For the text-containing cell, return its midpoint in (X, Y) coordinate format. 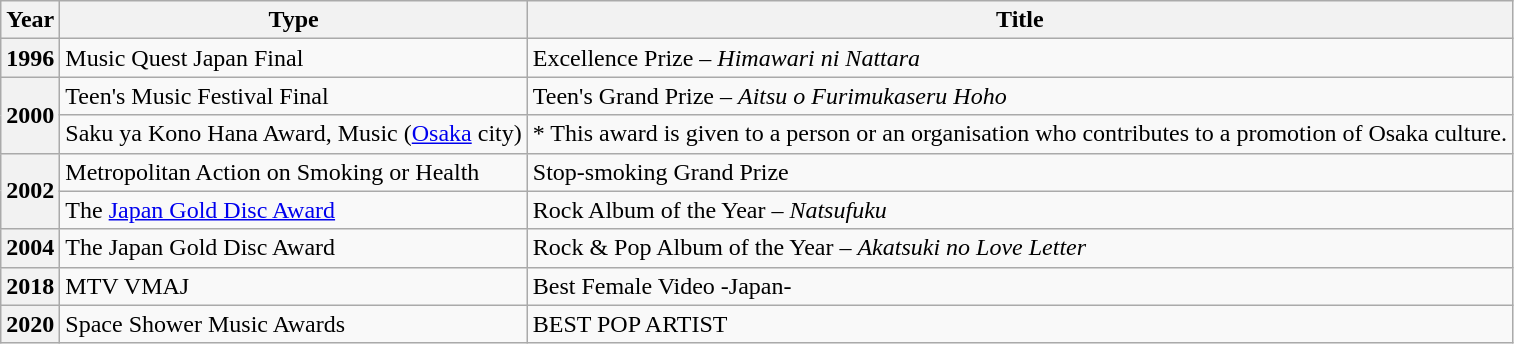
BEST POP ARTIST (1020, 324)
Music Quest Japan Final (294, 58)
Excellence Prize – Himawari ni Nattara (1020, 58)
2002 (30, 191)
1996 (30, 58)
Space Shower Music Awards (294, 324)
Title (1020, 20)
Teen's Music Festival Final (294, 96)
Type (294, 20)
Year (30, 20)
Best Female Video -Japan- (1020, 286)
2004 (30, 248)
2020 (30, 324)
Metropolitan Action on Smoking or Health (294, 172)
Saku ya Kono Hana Award, Music (Osaka city) (294, 134)
Rock Album of the Year – Natsufuku (1020, 210)
2000 (30, 115)
Rock & Pop Album of the Year – Akatsuki no Love Letter (1020, 248)
* This award is given to a person or an organisation who contributes to a promotion of Osaka culture. (1020, 134)
Teen's Grand Prize – Aitsu o Furimukaseru Hoho (1020, 96)
Stop-smoking Grand Prize (1020, 172)
2018 (30, 286)
MTV VMAJ (294, 286)
